Extract the [X, Y] coordinate from the center of the cell holding the provided text.  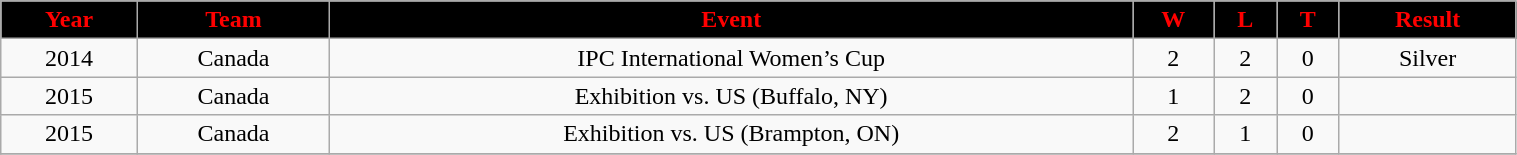
IPC International Women’s Cup [732, 58]
Result [1428, 20]
2014 [70, 58]
Event [732, 20]
Silver [1428, 58]
W [1174, 20]
T [1308, 20]
L [1246, 20]
Exhibition vs. US (Buffalo, NY) [732, 96]
Team [233, 20]
Exhibition vs. US (Brampton, ON) [732, 134]
Year [70, 20]
